Find where the given text appears and provide that cell's center as (x, y) coordinate. 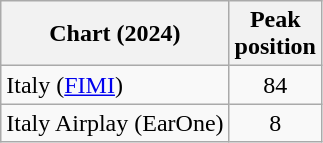
8 (275, 123)
Italy (FIMI) (115, 85)
Peakposition (275, 34)
Italy Airplay (EarOne) (115, 123)
84 (275, 85)
Chart (2024) (115, 34)
